Pinpoint the cell where the given text exists, returning its (x, y) midpoint coordinate. 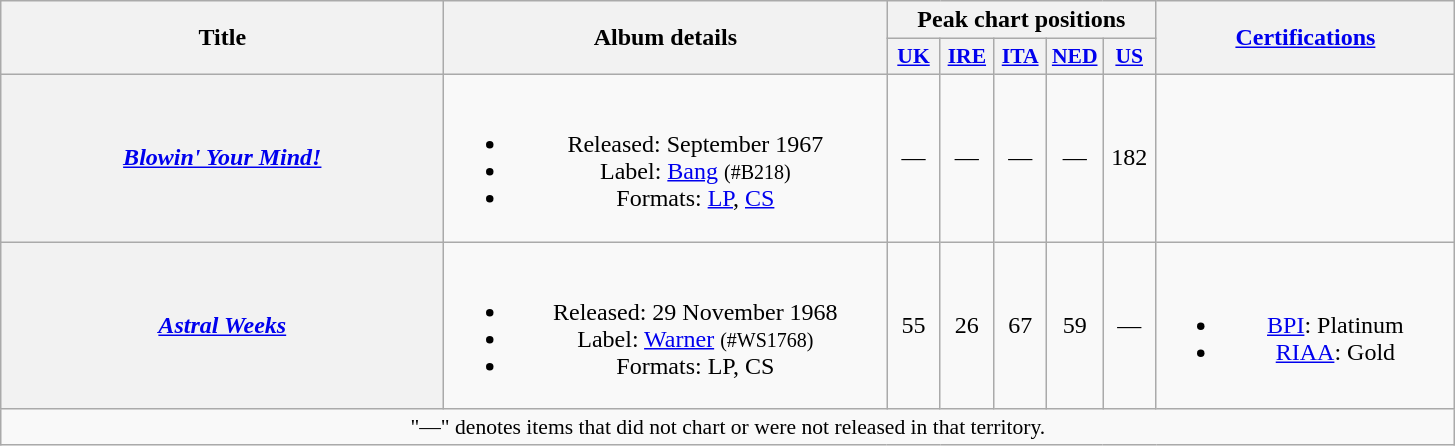
NED (1075, 57)
US (1130, 57)
Astral Weeks (222, 326)
BPI: PlatinumRIAA: Gold (1306, 326)
67 (1020, 326)
Released: 29 November 1968Label: Warner (#WS1768)Formats: LP, CS (666, 326)
IRE (966, 57)
Album details (666, 38)
Title (222, 38)
55 (914, 326)
Released: September 1967Label: Bang (#B218)Formats: LP, CS (666, 158)
59 (1075, 326)
182 (1130, 158)
Certifications (1306, 38)
"—" denotes items that did not chart or were not released in that territory. (728, 427)
Blowin' Your Mind! (222, 158)
ITA (1020, 57)
26 (966, 326)
UK (914, 57)
Peak chart positions (1022, 20)
